Output the (x, y) coordinate of the center of the cell containing the given text.  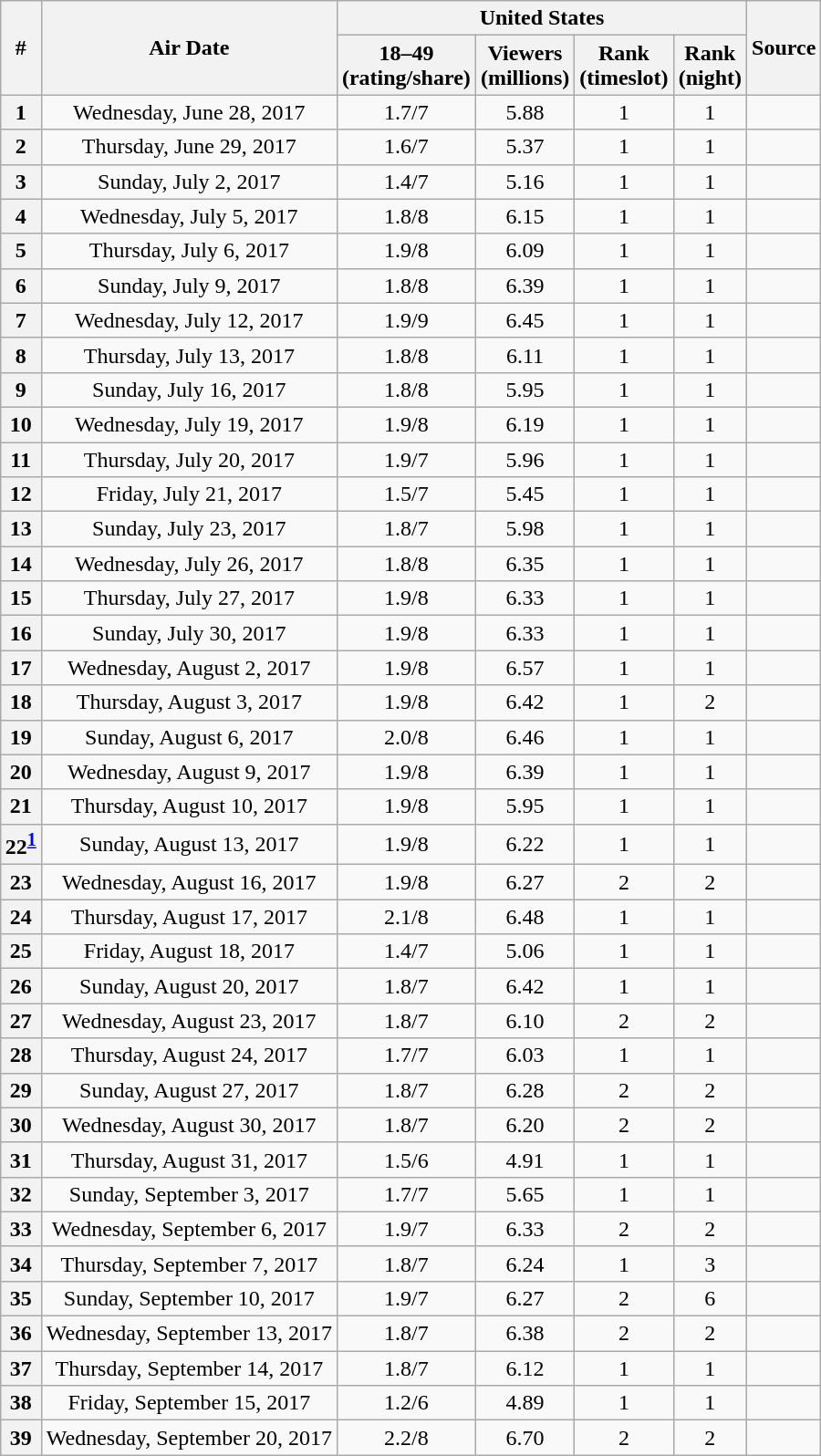
27 (20, 1021)
Sunday, July 16, 2017 (189, 390)
Wednesday, September 6, 2017 (189, 1229)
# (20, 47)
Friday, July 21, 2017 (189, 494)
2.2/8 (406, 1438)
Friday, August 18, 2017 (189, 952)
Source (785, 47)
23 (20, 882)
33 (20, 1229)
Wednesday, August 2, 2017 (189, 668)
18 (20, 702)
16 (20, 633)
28 (20, 1056)
32 (20, 1194)
Wednesday, August 23, 2017 (189, 1021)
6.10 (525, 1021)
4.89 (525, 1403)
Thursday, August 3, 2017 (189, 702)
Sunday, August 13, 2017 (189, 845)
Air Date (189, 47)
Sunday, August 20, 2017 (189, 986)
1.9/9 (406, 320)
Wednesday, September 13, 2017 (189, 1334)
Sunday, July 9, 2017 (189, 286)
5.96 (525, 459)
6.09 (525, 251)
5.98 (525, 529)
5.37 (525, 147)
2.1/8 (406, 917)
19 (20, 737)
29 (20, 1090)
Wednesday, August 30, 2017 (189, 1125)
5.45 (525, 494)
Sunday, September 3, 2017 (189, 1194)
5.88 (525, 112)
Thursday, July 27, 2017 (189, 598)
1.5/7 (406, 494)
Wednesday, July 5, 2017 (189, 216)
6.28 (525, 1090)
9 (20, 390)
6.22 (525, 845)
Thursday, June 29, 2017 (189, 147)
38 (20, 1403)
31 (20, 1160)
17 (20, 668)
Sunday, July 30, 2017 (189, 633)
11 (20, 459)
6.38 (525, 1334)
Sunday, July 2, 2017 (189, 182)
1.6/7 (406, 147)
12 (20, 494)
Friday, September 15, 2017 (189, 1403)
Thursday, August 17, 2017 (189, 917)
1.2/6 (406, 1403)
6.12 (525, 1368)
Sunday, August 6, 2017 (189, 737)
221 (20, 845)
Rank(night) (710, 66)
5.06 (525, 952)
6.35 (525, 564)
37 (20, 1368)
6.19 (525, 424)
5.16 (525, 182)
2.0/8 (406, 737)
6.11 (525, 355)
Sunday, September 10, 2017 (189, 1298)
10 (20, 424)
Thursday, July 6, 2017 (189, 251)
4 (20, 216)
21 (20, 806)
6.20 (525, 1125)
Wednesday, July 19, 2017 (189, 424)
13 (20, 529)
24 (20, 917)
4.91 (525, 1160)
5.65 (525, 1194)
Wednesday, August 9, 2017 (189, 772)
Thursday, August 31, 2017 (189, 1160)
6.57 (525, 668)
Thursday, August 10, 2017 (189, 806)
Thursday, September 7, 2017 (189, 1264)
6.48 (525, 917)
Thursday, August 24, 2017 (189, 1056)
Thursday, July 20, 2017 (189, 459)
6.70 (525, 1438)
6.46 (525, 737)
Wednesday, July 12, 2017 (189, 320)
6.03 (525, 1056)
14 (20, 564)
20 (20, 772)
5 (20, 251)
15 (20, 598)
6.45 (525, 320)
Wednesday, July 26, 2017 (189, 564)
39 (20, 1438)
18–49(rating/share) (406, 66)
25 (20, 952)
26 (20, 986)
35 (20, 1298)
30 (20, 1125)
8 (20, 355)
34 (20, 1264)
Wednesday, September 20, 2017 (189, 1438)
Wednesday, August 16, 2017 (189, 882)
Rank(timeslot) (624, 66)
1.5/6 (406, 1160)
6.24 (525, 1264)
36 (20, 1334)
Thursday, July 13, 2017 (189, 355)
United States (542, 18)
Wednesday, June 28, 2017 (189, 112)
Sunday, August 27, 2017 (189, 1090)
7 (20, 320)
Viewers(millions) (525, 66)
Thursday, September 14, 2017 (189, 1368)
Sunday, July 23, 2017 (189, 529)
6.15 (525, 216)
